Pinpoint the cell where the given text exists, returning its [X, Y] midpoint coordinate. 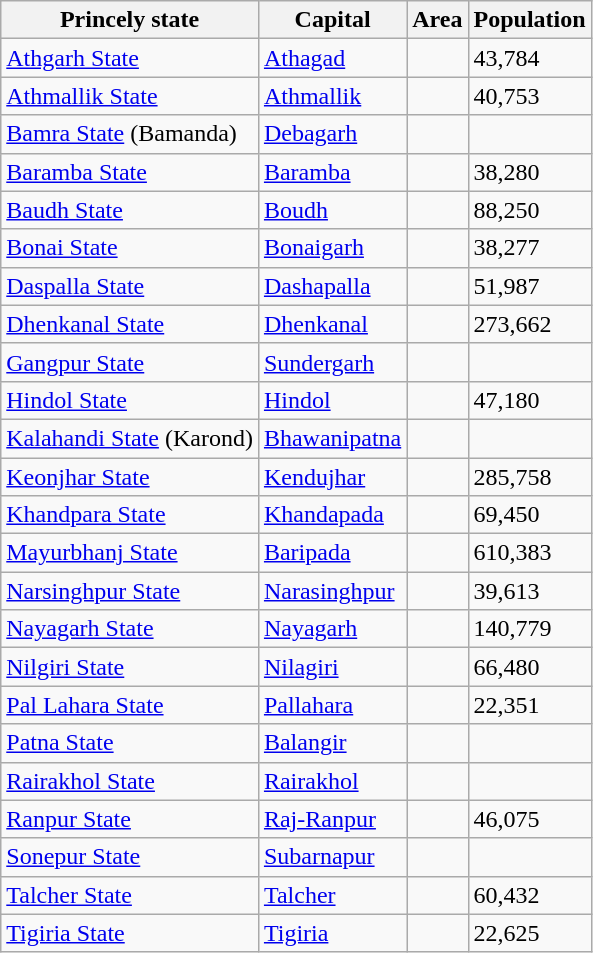
Hindol State [130, 400]
66,480 [530, 667]
Hindol [332, 400]
Athgarh State [130, 58]
Baripada [332, 553]
Bamra State (Bamanda) [130, 134]
22,351 [530, 705]
Sundergarh [332, 362]
Baramba State [130, 172]
Mayurbhanj State [130, 553]
Rairakhol [332, 781]
Khandpara State [130, 515]
Nayagarh State [130, 629]
Pal Lahara State [130, 705]
Baudh State [130, 210]
Dhenkanal State [130, 324]
39,613 [530, 591]
Boudh [332, 210]
Sonepur State [130, 857]
Talcher [332, 895]
Bonai State [130, 248]
Narsinghpur State [130, 591]
Raj-Ranpur [332, 819]
Patna State [130, 743]
22,625 [530, 933]
60,432 [530, 895]
Talcher State [130, 895]
610,383 [530, 553]
Rairakhol State [130, 781]
Tigiria State [130, 933]
Baramba [332, 172]
38,280 [530, 172]
Nilagiri [332, 667]
38,277 [530, 248]
Kalahandi State (Karond) [130, 438]
Daspalla State [130, 286]
140,779 [530, 629]
Nilgiri State [130, 667]
46,075 [530, 819]
Princely state [130, 20]
Population [530, 20]
Gangpur State [130, 362]
Bhawanipatna [332, 438]
Subarnapur [332, 857]
Athmallik [332, 96]
Pallahara [332, 705]
47,180 [530, 400]
Kendujhar [332, 477]
Dashapalla [332, 286]
273,662 [530, 324]
Athagad [332, 58]
Capital [332, 20]
51,987 [530, 286]
88,250 [530, 210]
Bonaigarh [332, 248]
Dhenkanal [332, 324]
Athmallik State [130, 96]
69,450 [530, 515]
Debagarh [332, 134]
Balangir [332, 743]
43,784 [530, 58]
Nayagarh [332, 629]
Ranpur State [130, 819]
40,753 [530, 96]
Keonjhar State [130, 477]
Khandapada [332, 515]
285,758 [530, 477]
Area [438, 20]
Tigiria [332, 933]
Narasinghpur [332, 591]
